Identify which cell holds the provided text, then report its (X, Y) central coordinate. 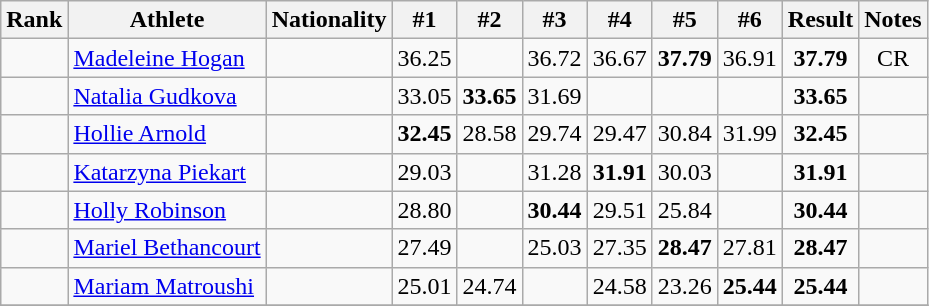
Holly Robinson (167, 210)
#5 (684, 20)
Mariam Matroushi (167, 286)
25.01 (424, 286)
Katarzyna Piekart (167, 172)
Rank (34, 20)
33.05 (424, 96)
36.91 (750, 58)
Mariel Bethancourt (167, 248)
Athlete (167, 20)
#6 (750, 20)
30.84 (684, 134)
27.81 (750, 248)
27.35 (620, 248)
#1 (424, 20)
25.84 (684, 210)
Natalia Gudkova (167, 96)
28.80 (424, 210)
Hollie Arnold (167, 134)
#4 (620, 20)
27.49 (424, 248)
#3 (554, 20)
23.26 (684, 286)
#2 (490, 20)
25.03 (554, 248)
29.51 (620, 210)
36.25 (424, 58)
CR (893, 58)
31.99 (750, 134)
36.67 (620, 58)
24.58 (620, 286)
29.03 (424, 172)
Nationality (329, 20)
Madeleine Hogan (167, 58)
36.72 (554, 58)
31.28 (554, 172)
30.03 (684, 172)
Result (820, 20)
24.74 (490, 286)
28.58 (490, 134)
29.47 (620, 134)
31.69 (554, 96)
Notes (893, 20)
29.74 (554, 134)
